Identify which cell holds the provided text, then report its (x, y) central coordinate. 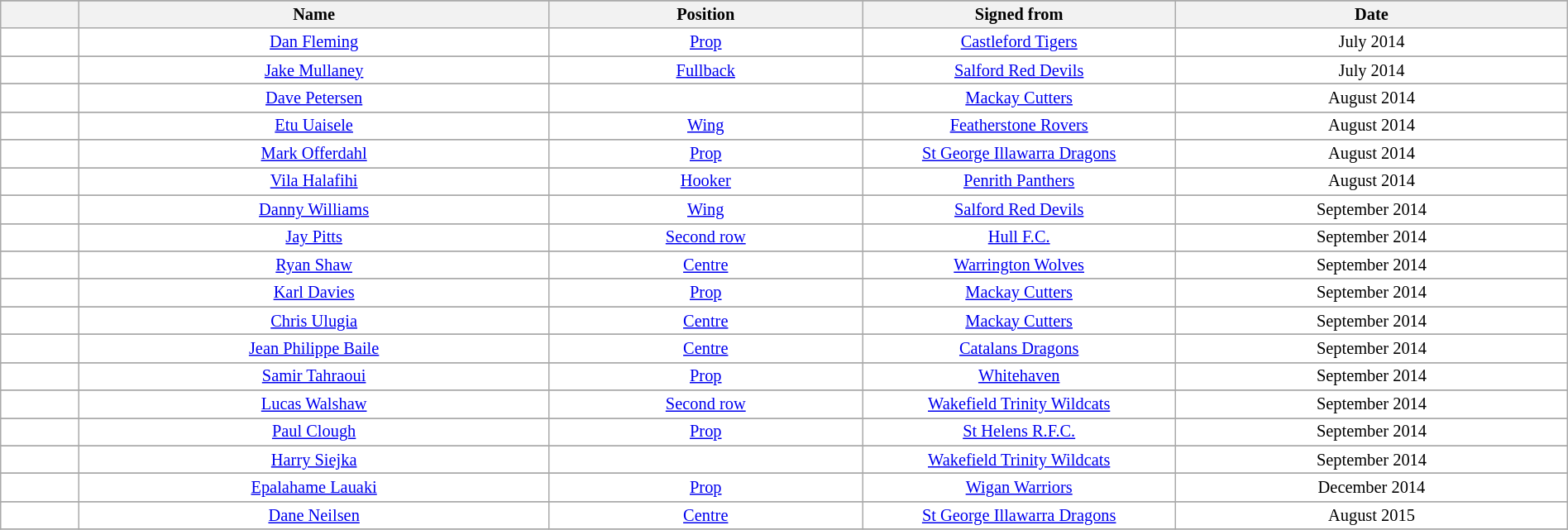
Position (706, 14)
Chris Ulugia (313, 321)
August 2015 (1372, 515)
Whitehaven (1019, 376)
Jake Mullaney (313, 70)
Date (1372, 14)
Dave Petersen (313, 98)
Mark Offerdahl (313, 154)
Name (313, 14)
Jean Philippe Baile (313, 348)
Dan Fleming (313, 42)
Signed from (1019, 14)
Castleford Tigers (1019, 42)
Samir Tahraoui (313, 376)
Catalans Dragons (1019, 348)
December 2014 (1372, 487)
Hull F.C. (1019, 237)
Wigan Warriors (1019, 487)
Epalahame Lauaki (313, 487)
Hooker (706, 181)
Featherstone Rovers (1019, 126)
Penrith Panthers (1019, 181)
St Helens R.F.C. (1019, 432)
Jay Pitts (313, 237)
Vila Halafihi (313, 181)
Warrington Wolves (1019, 265)
Fullback (706, 70)
Harry Siejka (313, 460)
Lucas Walshaw (313, 404)
Paul Clough (313, 432)
Ryan Shaw (313, 265)
Etu Uaisele (313, 126)
Karl Davies (313, 293)
Danny Williams (313, 209)
Dane Neilsen (313, 515)
